Output the [X, Y] coordinate of the center of the cell containing the given text.  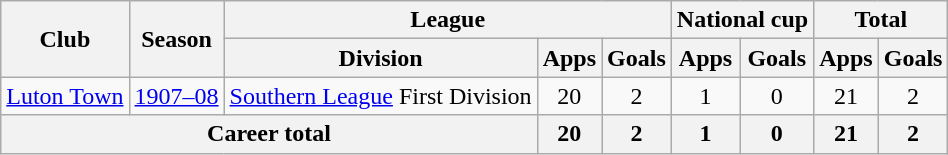
Career total [269, 134]
Southern League First Division [380, 96]
National cup [742, 20]
Division [380, 58]
Total [881, 20]
League [448, 20]
Season [176, 39]
Luton Town [65, 96]
1907–08 [176, 96]
Club [65, 39]
